For the text-containing cell, return its midpoint in [X, Y] coordinate format. 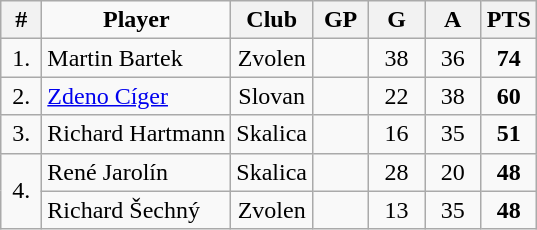
Richard Hartmann [136, 134]
1. [22, 58]
René Jarolín [136, 172]
Martin Bartek [136, 58]
51 [509, 134]
Slovan [272, 96]
22 [397, 96]
Club [272, 20]
GP [341, 20]
74 [509, 58]
4. [22, 191]
Richard Šechný [136, 210]
28 [397, 172]
3. [22, 134]
PTS [509, 20]
16 [397, 134]
# [22, 20]
Player [136, 20]
20 [453, 172]
2. [22, 96]
36 [453, 58]
A [453, 20]
60 [509, 96]
G [397, 20]
Zdeno Cíger [136, 96]
13 [397, 210]
